From the cell containing the given text, extract its center point as [x, y] coordinate. 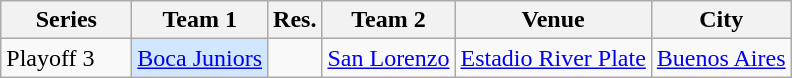
City [721, 20]
Playoff 3 [66, 58]
Estadio River Plate [553, 58]
Team 1 [200, 20]
San Lorenzo [388, 58]
Buenos Aires [721, 58]
Res. [295, 20]
Team 2 [388, 20]
Series [66, 20]
Boca Juniors [200, 58]
Venue [553, 20]
